Identify which cell holds the provided text, then report its [x, y] central coordinate. 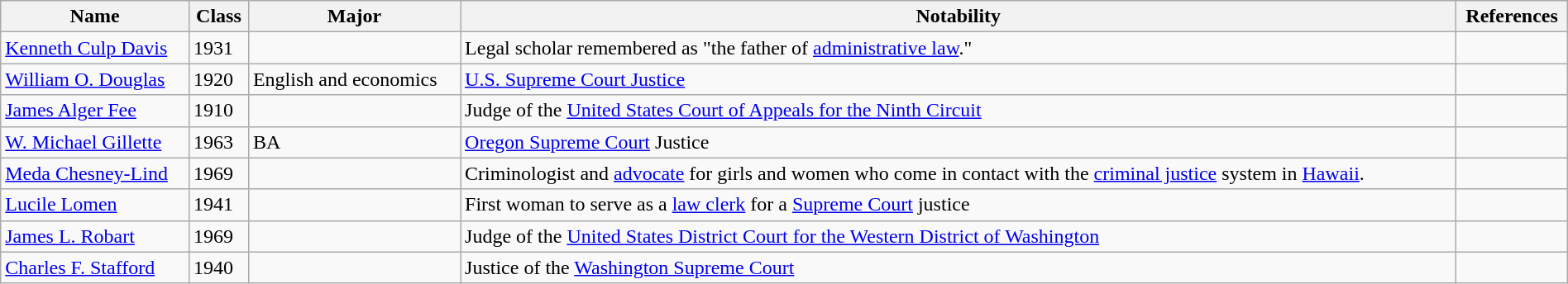
William O. Douglas [95, 79]
1910 [218, 111]
BA [354, 142]
W. Michael Gillette [95, 142]
Judge of the United States District Court for the Western District of Washington [958, 236]
Name [95, 17]
Notability [958, 17]
English and economics [354, 79]
Oregon Supreme Court Justice [958, 142]
1940 [218, 267]
Class [218, 17]
Justice of the Washington Supreme Court [958, 267]
Kenneth Culp Davis [95, 48]
Criminologist and advocate for girls and women who come in contact with the criminal justice system in Hawaii. [958, 173]
Legal scholar remembered as "the father of administrative law." [958, 48]
1963 [218, 142]
Major [354, 17]
U.S. Supreme Court Justice [958, 79]
Charles F. Stafford [95, 267]
James Alger Fee [95, 111]
1941 [218, 205]
Meda Chesney-Lind [95, 173]
References [1512, 17]
James L. Robart [95, 236]
1920 [218, 79]
Lucile Lomen [95, 205]
First woman to serve as a law clerk for a Supreme Court justice [958, 205]
1931 [218, 48]
Judge of the United States Court of Appeals for the Ninth Circuit [958, 111]
